Search for the cell housing the specified text and yield its [x, y] center coordinate. 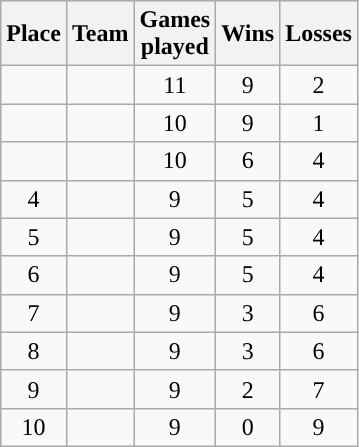
8 [34, 351]
Wins [248, 34]
Gamesplayed [175, 34]
Team [100, 34]
11 [175, 85]
0 [248, 427]
Losses [319, 34]
Place [34, 34]
1 [319, 123]
